Determine the [x, y] coordinate at the center of the cell enclosing the given text.  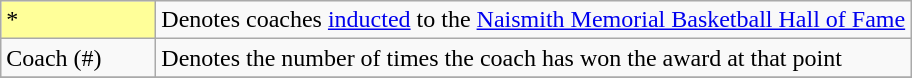
Denotes the number of times the coach has won the award at that point [534, 58]
Coach (#) [78, 58]
* [78, 20]
Denotes coaches inducted to the Naismith Memorial Basketball Hall of Fame [534, 20]
